For the text-containing cell, return its midpoint in [x, y] coordinate format. 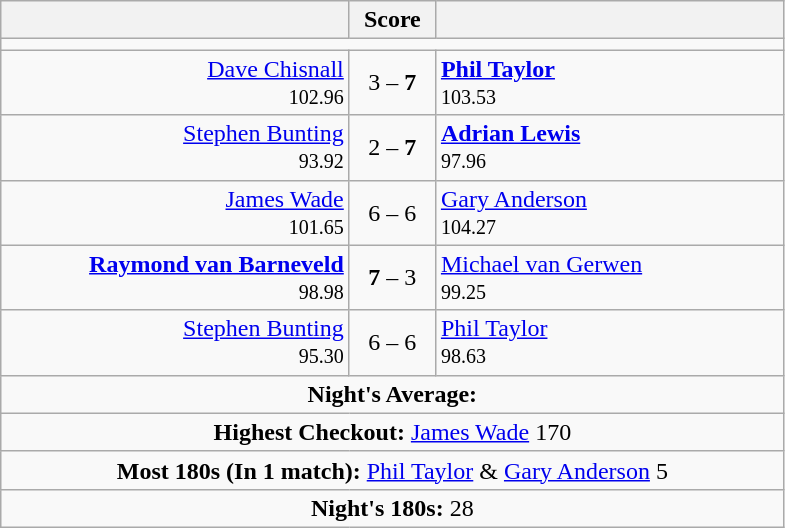
James Wade 101.65 [176, 212]
Night's 180s: 28 [392, 508]
Phil Taylor 103.53 [610, 82]
Most 180s (In 1 match): Phil Taylor & Gary Anderson 5 [392, 470]
Stephen Bunting 93.92 [176, 148]
Raymond van Barneveld 98.98 [176, 278]
Highest Checkout: James Wade 170 [392, 432]
Score [392, 20]
Stephen Bunting 95.30 [176, 342]
Night's Average: [392, 394]
Dave Chisnall 102.96 [176, 82]
Adrian Lewis 97.96 [610, 148]
3 – 7 [392, 82]
Michael van Gerwen 99.25 [610, 278]
Gary Anderson 104.27 [610, 212]
Phil Taylor 98.63 [610, 342]
7 – 3 [392, 278]
2 – 7 [392, 148]
